Determine the [x, y] coordinate at the center of the cell enclosing the given text.  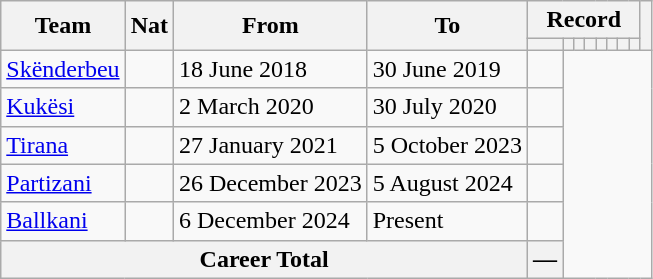
Present [447, 221]
6 December 2024 [271, 221]
From [271, 26]
Skënderbeu [63, 69]
Partizani [63, 183]
Career Total [264, 259]
26 December 2023 [271, 183]
Nat [149, 26]
Record [584, 20]
5 August 2024 [447, 183]
To [447, 26]
Kukësi [63, 107]
27 January 2021 [271, 145]
5 October 2023 [447, 145]
Ballkani [63, 221]
Team [63, 26]
— [546, 259]
18 June 2018 [271, 69]
30 July 2020 [447, 107]
2 March 2020 [271, 107]
30 June 2019 [447, 69]
Tirana [63, 145]
